Return [X, Y] of the center of cell containing provided text 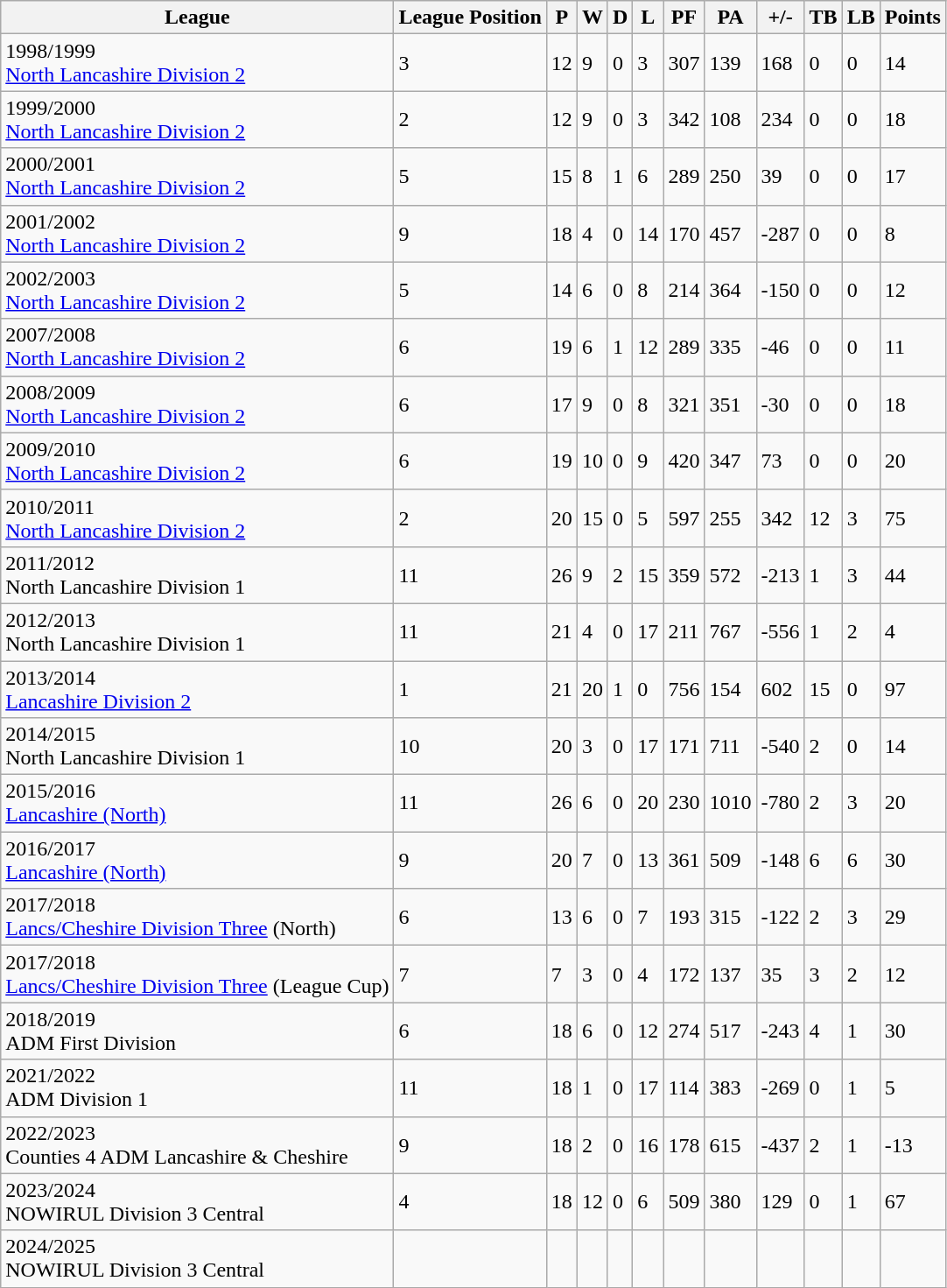
615 [730, 1145]
383 [730, 1087]
2008/2009North Lancashire Division 2 [198, 405]
2014/2015North Lancashire Division 1 [198, 746]
League [198, 18]
2011/2012North Lancashire Division 1 [198, 574]
230 [684, 804]
234 [781, 119]
214 [684, 291]
-213 [781, 574]
168 [781, 63]
73 [781, 461]
129 [781, 1201]
44 [912, 574]
364 [730, 291]
-540 [781, 746]
108 [730, 119]
767 [730, 632]
172 [684, 974]
-13 [912, 1145]
LB [861, 18]
315 [730, 918]
-780 [781, 804]
2015/2016Lancashire (North) [198, 804]
P [562, 18]
2000/2001North Lancashire Division 2 [198, 177]
597 [684, 518]
1010 [730, 804]
29 [912, 918]
756 [684, 688]
2001/2002North Lancashire Division 2 [198, 233]
2016/2017Lancashire (North) [198, 860]
250 [730, 177]
39 [781, 177]
178 [684, 1145]
-243 [781, 1031]
1998/1999North Lancashire Division 2 [198, 63]
171 [684, 746]
TB [823, 18]
D [620, 18]
L [648, 18]
2017/2018Lancs/Cheshire Division Three (North) [198, 918]
-556 [781, 632]
517 [730, 1031]
274 [684, 1031]
2007/2008North Lancashire Division 2 [198, 347]
211 [684, 632]
114 [684, 1087]
602 [781, 688]
PF [684, 18]
16 [648, 1145]
PA [730, 18]
457 [730, 233]
2021/2022ADM Division 1 [198, 1087]
255 [730, 518]
154 [730, 688]
-46 [781, 347]
359 [684, 574]
-437 [781, 1145]
193 [684, 918]
-148 [781, 860]
-287 [781, 233]
572 [730, 574]
97 [912, 688]
711 [730, 746]
2002/2003North Lancashire Division 2 [198, 291]
2010/2011North Lancashire Division 2 [198, 518]
-150 [781, 291]
347 [730, 461]
137 [730, 974]
1999/2000North Lancashire Division 2 [198, 119]
W [592, 18]
-122 [781, 918]
170 [684, 233]
2013/2014Lancashire Division 2 [198, 688]
-30 [781, 405]
35 [781, 974]
2023/2024NOWIRUL Division 3 Central [198, 1201]
Points [912, 18]
2018/2019ADM First Division [198, 1031]
67 [912, 1201]
335 [730, 347]
2024/2025NOWIRUL Division 3 Central [198, 1259]
361 [684, 860]
420 [684, 461]
2012/2013North Lancashire Division 1 [198, 632]
2017/2018Lancs/Cheshire Division Three (League Cup) [198, 974]
139 [730, 63]
321 [684, 405]
-269 [781, 1087]
League Position [470, 18]
2009/2010North Lancashire Division 2 [198, 461]
380 [730, 1201]
307 [684, 63]
351 [730, 405]
75 [912, 518]
2022/2023Counties 4 ADM Lancashire & Cheshire [198, 1145]
+/- [781, 18]
